Return the [x, y] coordinate for the center point of the cell that contains the specified text.  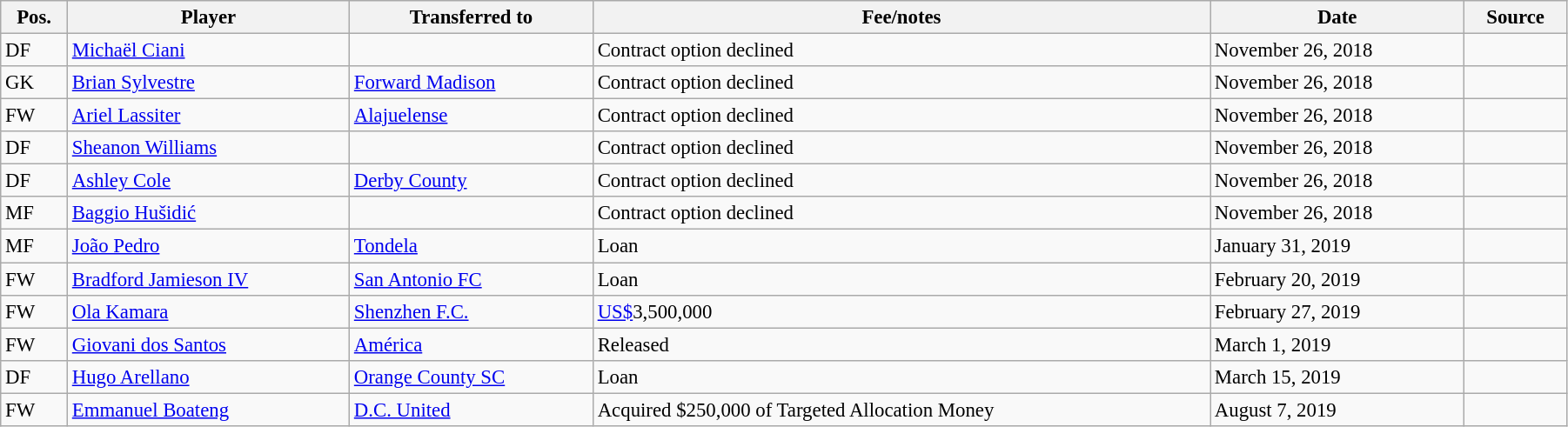
Emmanuel Boateng [208, 410]
US$3,500,000 [901, 311]
Alajuelense [472, 116]
Source [1516, 17]
San Antonio FC [472, 279]
Ariel Lassiter [208, 116]
Giovani dos Santos [208, 344]
Shenzhen F.C. [472, 311]
February 27, 2019 [1337, 311]
Transferred to [472, 17]
Released [901, 344]
Brian Sylvestre [208, 83]
Ola Kamara [208, 311]
América [472, 344]
Acquired $250,000 of Targeted Allocation Money [901, 410]
Derby County [472, 181]
Hugo Arellano [208, 377]
Date [1337, 17]
Bradford Jamieson IV [208, 279]
Forward Madison [472, 83]
Player [208, 17]
March 15, 2019 [1337, 377]
Fee/notes [901, 17]
Ashley Cole [208, 181]
Michaël Ciani [208, 50]
Sheanon Williams [208, 148]
Pos. [35, 17]
D.C. United [472, 410]
Baggio Hušidić [208, 213]
March 1, 2019 [1337, 344]
February 20, 2019 [1337, 279]
August 7, 2019 [1337, 410]
January 31, 2019 [1337, 246]
João Pedro [208, 246]
GK [35, 83]
Orange County SC [472, 377]
Tondela [472, 246]
